Find where the given text appears and provide that cell's center as [X, Y] coordinate. 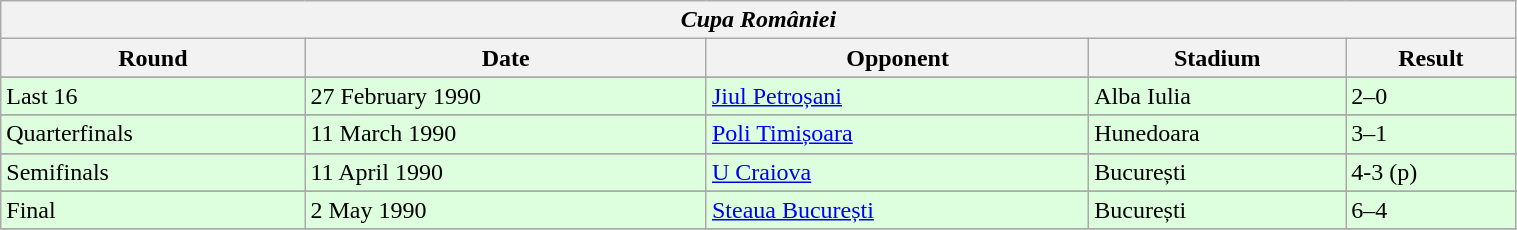
3–1 [1431, 134]
Steaua București [897, 210]
Last 16 [153, 96]
U Craiova [897, 172]
Date [506, 58]
27 February 1990 [506, 96]
Cupa României [758, 20]
2 May 1990 [506, 210]
11 March 1990 [506, 134]
4-3 (p) [1431, 172]
2–0 [1431, 96]
Final [153, 210]
Jiul Petroșani [897, 96]
Stadium [1218, 58]
Round [153, 58]
Opponent [897, 58]
Semifinals [153, 172]
Alba Iulia [1218, 96]
Hunedoara [1218, 134]
6–4 [1431, 210]
Quarterfinals [153, 134]
11 April 1990 [506, 172]
Poli Timișoara [897, 134]
Result [1431, 58]
